Locate the cell with the specified text and output its [X, Y] center coordinate. 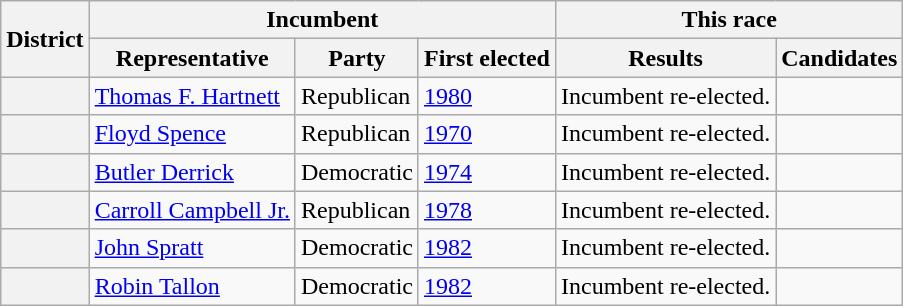
Robin Tallon [192, 286]
This race [728, 20]
Floyd Spence [192, 134]
Representative [192, 58]
1978 [486, 210]
Incumbent [322, 20]
Carroll Campbell Jr. [192, 210]
First elected [486, 58]
Party [356, 58]
District [45, 39]
Thomas F. Hartnett [192, 96]
Candidates [840, 58]
Results [665, 58]
John Spratt [192, 248]
1980 [486, 96]
1970 [486, 134]
Butler Derrick [192, 172]
1974 [486, 172]
